Pinpoint the cell where the given text exists, returning its [X, Y] midpoint coordinate. 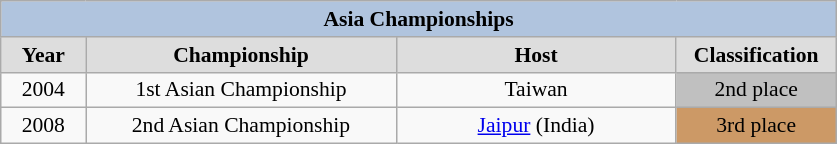
2008 [44, 126]
2nd place [756, 90]
1st Asian Championship [241, 90]
2004 [44, 90]
Asia Championships [419, 19]
Taiwan [536, 90]
Championship [241, 55]
Host [536, 55]
3rd place [756, 126]
Jaipur (India) [536, 126]
Year [44, 55]
2nd Asian Championship [241, 126]
Classification [756, 55]
